Extract the [X, Y] coordinate from the center of the cell holding the provided text.  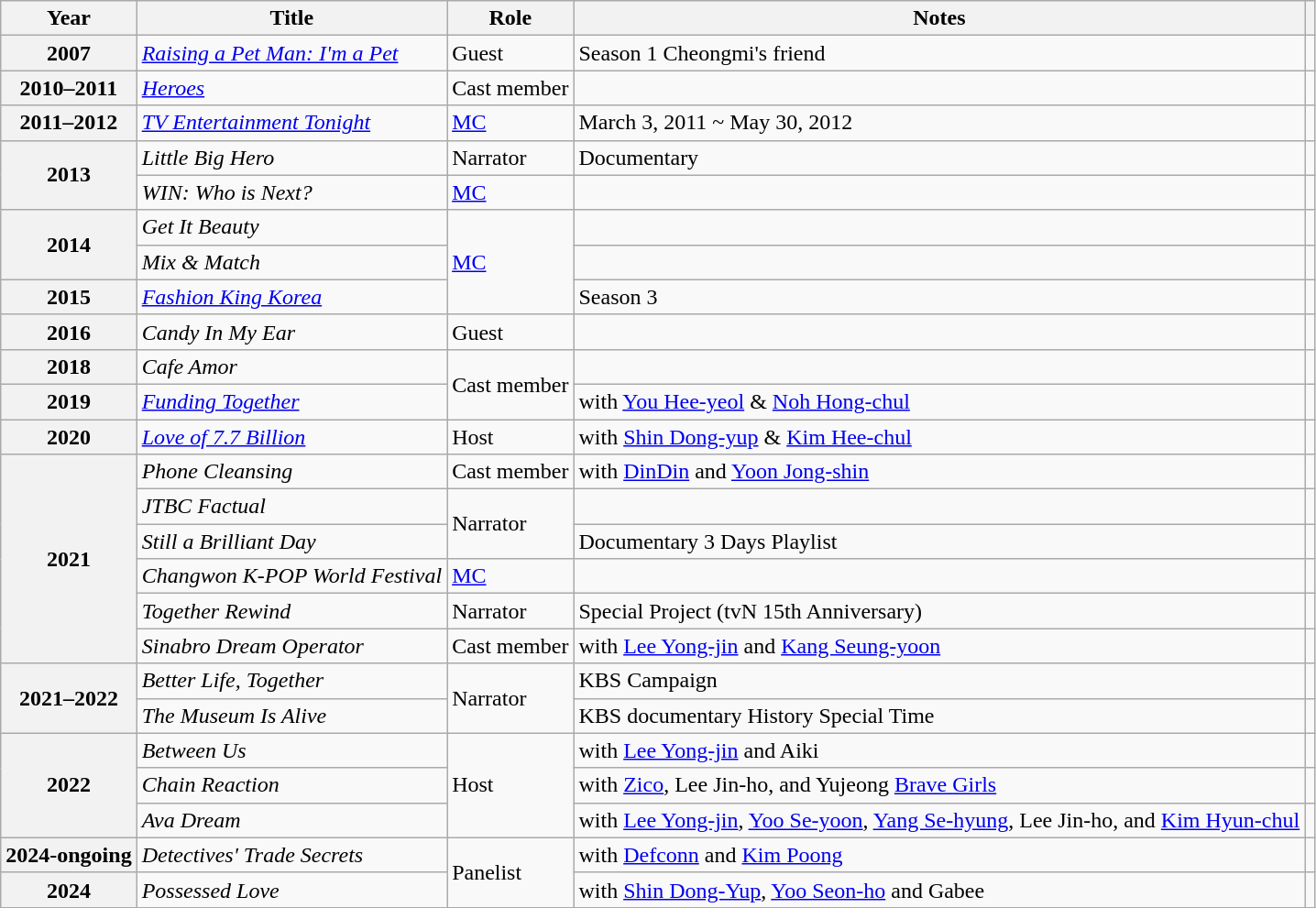
Season 3 [939, 297]
with DinDin and Yoon Jong-shin [939, 472]
WIN: Who is Next? [291, 192]
Panelist [510, 872]
Together Rewind [291, 611]
2013 [69, 175]
Fashion King Korea [291, 297]
Title [291, 18]
Special Project (tvN 15th Anniversary) [939, 611]
with Zico, Lee Jin-ho, and Yujeong Brave Girls [939, 785]
Season 1 Cheongmi's friend [939, 53]
Documentary [939, 158]
2020 [69, 437]
Ava Dream [291, 820]
with Lee Yong-jin and Kang Seung-yoon [939, 646]
2015 [69, 297]
TV Entertainment Tonight [291, 123]
2022 [69, 785]
2016 [69, 332]
Possessed Love [291, 890]
Year [69, 18]
2014 [69, 245]
JTBC Factual [291, 507]
with Defconn and Kim Poong [939, 855]
2018 [69, 366]
Heroes [291, 88]
Role [510, 18]
2010–2011 [69, 88]
Little Big Hero [291, 158]
2021 [69, 559]
KBS documentary History Special Time [939, 716]
with Shin Dong-Yup, Yoo Seon-ho and Gabee [939, 890]
2021–2022 [69, 698]
Detectives' Trade Secrets [291, 855]
The Museum Is Alive [291, 716]
Still a Brilliant Day [291, 542]
Notes [939, 18]
Documentary 3 Days Playlist [939, 542]
with Shin Dong-yup & Kim Hee-chul [939, 437]
Phone Cleansing [291, 472]
2011–2012 [69, 123]
Get It Beauty [291, 227]
2024-ongoing [69, 855]
March 3, 2011 ~ May 30, 2012 [939, 123]
Better Life, Together [291, 681]
KBS Campaign [939, 681]
Between Us [291, 750]
2024 [69, 890]
Mix & Match [291, 262]
Love of 7.7 Billion [291, 437]
with Lee Yong-jin and Aiki [939, 750]
with Lee Yong-jin, Yoo Se-yoon, Yang Se-hyung, Lee Jin-ho, and Kim Hyun-chul [939, 820]
2007 [69, 53]
Chain Reaction [291, 785]
Funding Together [291, 401]
Changwon K-POP World Festival [291, 576]
Sinabro Dream Operator [291, 646]
2019 [69, 401]
Cafe Amor [291, 366]
with You Hee-yeol & Noh Hong-chul [939, 401]
Raising a Pet Man: I'm a Pet [291, 53]
Candy In My Ear [291, 332]
